Search for the cell housing the specified text and yield its (x, y) center coordinate. 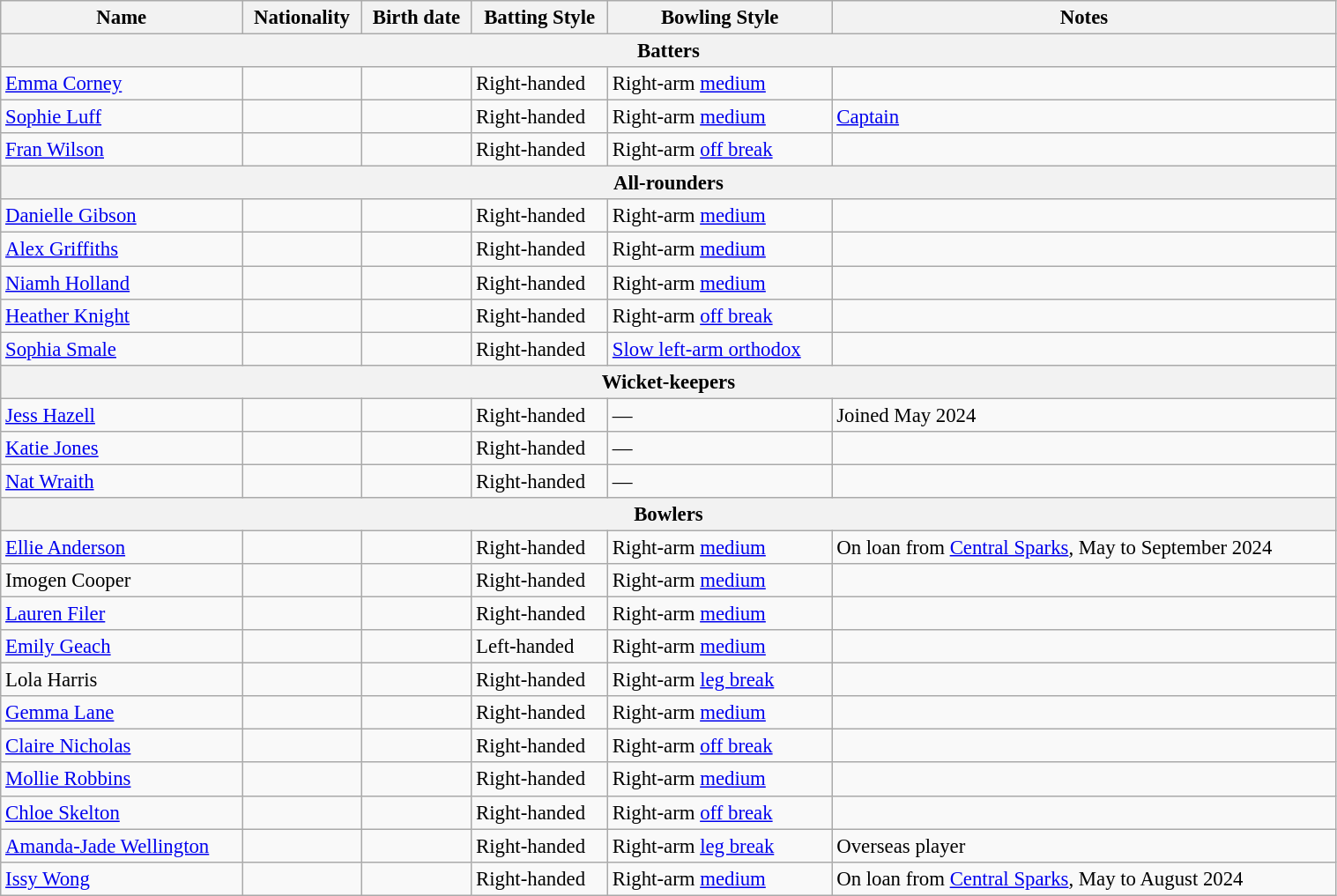
Heather Knight (122, 315)
Captain (1084, 117)
Left-handed (539, 647)
Mollie Robbins (122, 780)
Chloe Skelton (122, 812)
Imogen Cooper (122, 581)
Danielle Gibson (122, 216)
Claire Nicholas (122, 746)
Lola Harris (122, 680)
Batters (668, 51)
All-rounders (668, 183)
Fran Wilson (122, 150)
Slow left-arm orthodox (720, 349)
Name (122, 18)
On loan from Central Sparks, May to September 2024 (1084, 547)
Bowling Style (720, 18)
Amanda-Jade Wellington (122, 846)
Katie Jones (122, 448)
Niamh Holland (122, 283)
Ellie Anderson (122, 547)
Emily Geach (122, 647)
Sophia Smale (122, 349)
Birth date (416, 18)
Jess Hazell (122, 415)
Joined May 2024 (1084, 415)
Nat Wraith (122, 481)
Gemma Lane (122, 713)
Batting Style (539, 18)
Bowlers (668, 515)
Emma Corney (122, 84)
On loan from Central Sparks, May to August 2024 (1084, 878)
Overseas player (1084, 846)
Lauren Filer (122, 614)
Alex Griffiths (122, 249)
Wicket-keepers (668, 381)
Notes (1084, 18)
Issy Wong (122, 878)
Sophie Luff (122, 117)
Nationality (301, 18)
